Return the [X, Y] coordinate for the center point of the cell that contains the specified text.  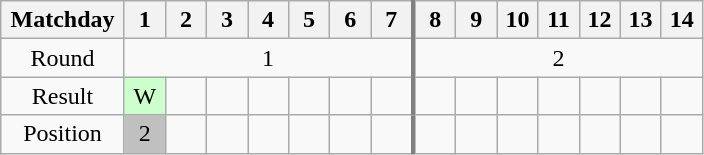
12 [600, 20]
7 [392, 20]
Position [63, 134]
14 [682, 20]
13 [640, 20]
6 [350, 20]
Result [63, 96]
10 [518, 20]
Matchday [63, 20]
11 [558, 20]
Round [63, 58]
4 [268, 20]
3 [226, 20]
5 [310, 20]
9 [476, 20]
8 [434, 20]
W [144, 96]
